Return the [X, Y] coordinate for the center point of the cell that contains the specified text.  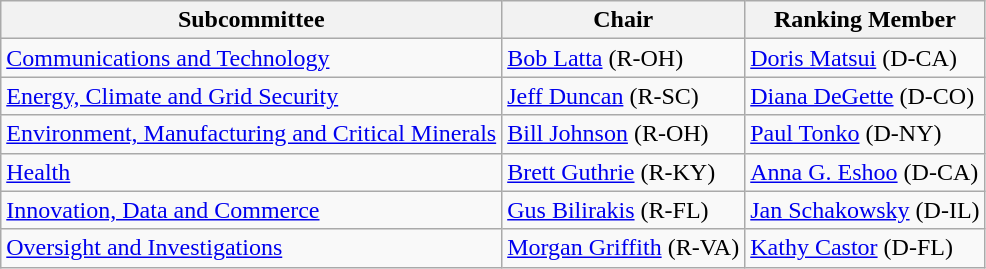
Gus Bilirakis (R-FL) [624, 210]
Innovation, Data and Commerce [252, 210]
Anna G. Eshoo (D-CA) [865, 172]
Oversight and Investigations [252, 248]
Morgan Griffith (R-VA) [624, 248]
Bob Latta (R-OH) [624, 58]
Communications and Technology [252, 58]
Diana DeGette (D-CO) [865, 96]
Paul Tonko (D-NY) [865, 134]
Jan Schakowsky (D-IL) [865, 210]
Ranking Member [865, 20]
Bill Johnson (R-OH) [624, 134]
Environment, Manufacturing and Critical Minerals [252, 134]
Doris Matsui (D-CA) [865, 58]
Energy, Climate and Grid Security [252, 96]
Kathy Castor (D-FL) [865, 248]
Chair [624, 20]
Health [252, 172]
Brett Guthrie (R-KY) [624, 172]
Subcommittee [252, 20]
Jeff Duncan (R-SC) [624, 96]
